Find where the given text appears and provide that cell's center as (x, y) coordinate. 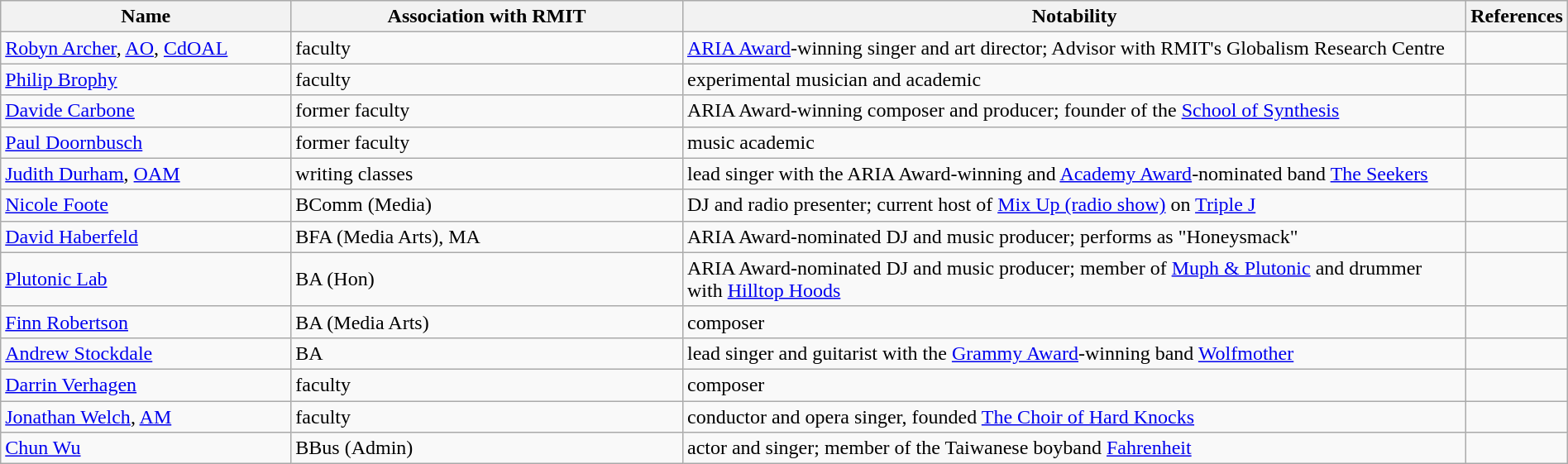
BFA (Media Arts), MA (487, 237)
Judith Durham, OAM (146, 174)
BComm (Media) (487, 205)
experimental musician and academic (1073, 79)
ARIA Award-nominated DJ and music producer; performs as "Honeysmack" (1073, 237)
Name (146, 17)
Finn Robertson (146, 322)
actor and singer; member of the Taiwanese boyband Fahrenheit (1073, 448)
Jonathan Welch, AM (146, 416)
BA (Media Arts) (487, 322)
DJ and radio presenter; current host of Mix Up (radio show) on Triple J (1073, 205)
Davide Carbone (146, 111)
ARIA Award-winning singer and art director; Advisor with RMIT's Globalism Research Centre (1073, 48)
lead singer with the ARIA Award-winning and Academy Award-nominated band The Seekers (1073, 174)
David Haberfeld (146, 237)
BA (487, 353)
Darrin Verhagen (146, 385)
Robyn Archer, AO, CdOAL (146, 48)
writing classes (487, 174)
Association with RMIT (487, 17)
conductor and opera singer, founded The Choir of Hard Knocks (1073, 416)
Notability (1073, 17)
BBus (Admin) (487, 448)
References (1517, 17)
Philip Brophy (146, 79)
Chun Wu (146, 448)
music academic (1073, 142)
Nicole Foote (146, 205)
Paul Doornbusch (146, 142)
ARIA Award-winning composer and producer; founder of the School of Synthesis (1073, 111)
Andrew Stockdale (146, 353)
lead singer and guitarist with the Grammy Award-winning band Wolfmother (1073, 353)
BA (Hon) (487, 280)
ARIA Award-nominated DJ and music producer; member of Muph & Plutonic and drummer with Hilltop Hoods (1073, 280)
Plutonic Lab (146, 280)
